Locate the cell with the specified text and output its (X, Y) center coordinate. 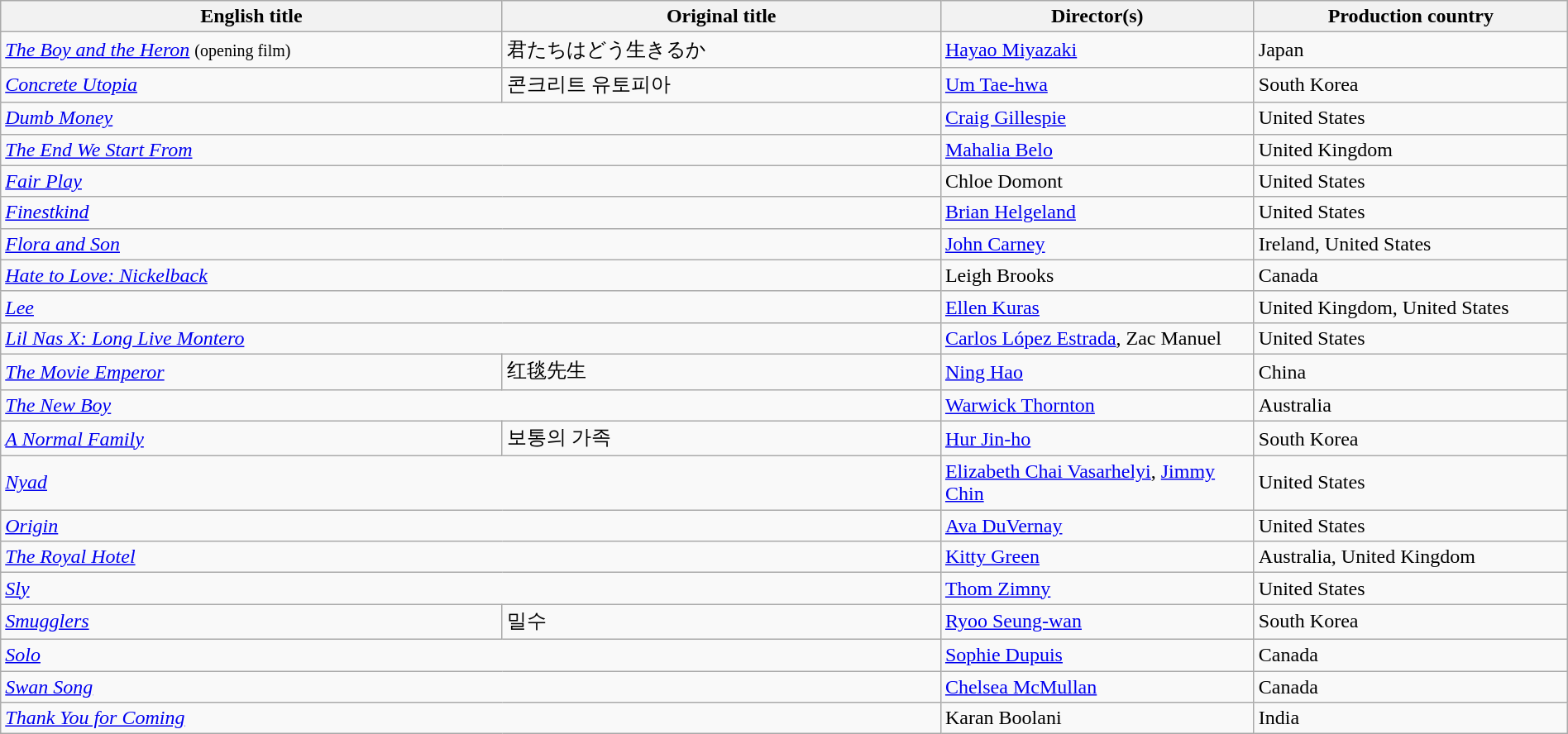
United Kingdom, United States (1411, 307)
Origin (471, 526)
Elizabeth Chai Vasarhelyi, Jimmy Chin (1097, 483)
红毯先生 (721, 372)
Craig Gillespie (1097, 118)
Carlos López Estrada, Zac Manuel (1097, 338)
Ellen Kuras (1097, 307)
Ning Hao (1097, 372)
Japan (1411, 50)
Hate to Love: Nickelback (471, 275)
United Kingdom (1411, 150)
Fair Play (471, 181)
Sly (471, 589)
보통의 가족 (721, 438)
Lil Nas X: Long Live Montero (471, 338)
Ryoo Seung-wan (1097, 622)
Chelsea McMullan (1097, 687)
The End We Start From (471, 150)
Flora and Son (471, 244)
Australia, United Kingdom (1411, 557)
Solo (471, 655)
John Carney (1097, 244)
Kitty Green (1097, 557)
Swan Song (471, 687)
English title (251, 17)
The Royal Hotel (471, 557)
Brian Helgeland (1097, 212)
The Boy and the Heron (opening film) (251, 50)
The Movie Emperor (251, 372)
Mahalia Belo (1097, 150)
君たちはどう生きるか (721, 50)
Ireland, United States (1411, 244)
Ava DuVernay (1097, 526)
Production country (1411, 17)
Director(s) (1097, 17)
Hur Jin-ho (1097, 438)
Thank You for Coming (471, 718)
China (1411, 372)
Thom Zimny (1097, 589)
콘크리트 유토피아 (721, 84)
Warwick Thornton (1097, 405)
밀수 (721, 622)
Nyad (471, 483)
The New Boy (471, 405)
Leigh Brooks (1097, 275)
Sophie Dupuis (1097, 655)
Karan Boolani (1097, 718)
Finestkind (471, 212)
Original title (721, 17)
A Normal Family (251, 438)
Chloe Domont (1097, 181)
Lee (471, 307)
Concrete Utopia (251, 84)
Um Tae-hwa (1097, 84)
India (1411, 718)
Smugglers (251, 622)
Hayao Miyazaki (1097, 50)
Dumb Money (471, 118)
Australia (1411, 405)
